Detect which cell encompasses the target text, then output its (x, y) center coordinate. 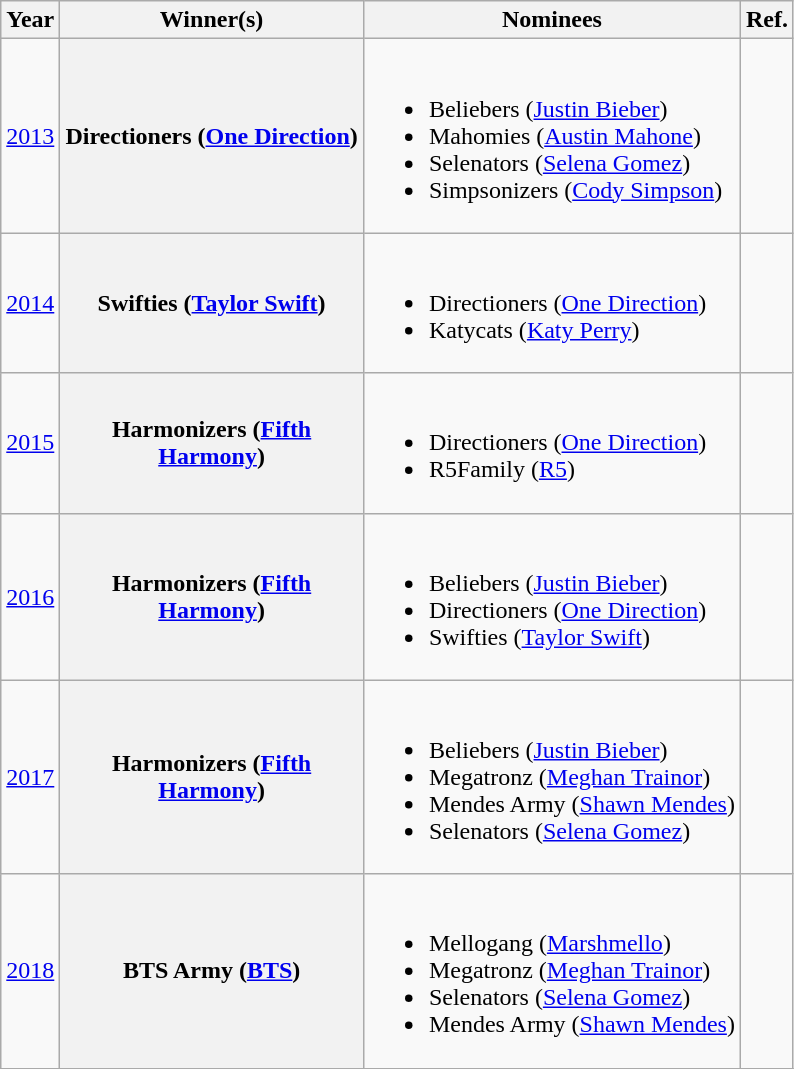
Swifties (Taylor Swift) (212, 303)
2018 (30, 971)
Beliebers (Justin Bieber)Mahomies (Austin Mahone)Selenators (Selena Gomez)Simpsonizers (Cody Simpson) (552, 136)
Winner(s) (212, 20)
Directioners (One Direction)Katycats (Katy Perry) (552, 303)
2014 (30, 303)
2017 (30, 777)
Mellogang (Marshmello)Megatronz (Meghan Trainor)Selenators (Selena Gomez)Mendes Army (Shawn Mendes) (552, 971)
2013 (30, 136)
2015 (30, 443)
BTS Army (BTS) (212, 971)
Beliebers (Justin Bieber)Megatronz (Meghan Trainor)Mendes Army (Shawn Mendes)Selenators (Selena Gomez) (552, 777)
Directioners (One Direction) (212, 136)
Directioners (One Direction)R5Family (R5) (552, 443)
Year (30, 20)
Ref. (766, 20)
2016 (30, 596)
Nominees (552, 20)
Beliebers (Justin Bieber)Directioners (One Direction)Swifties (Taylor Swift) (552, 596)
